Pinpoint the cell where the given text exists, returning its [X, Y] midpoint coordinate. 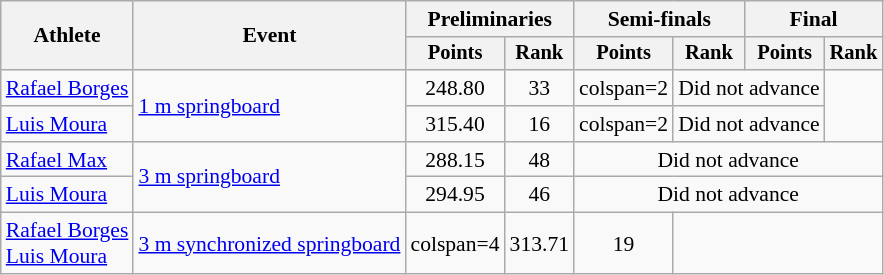
Semi-finals [660, 19]
Rafael Borges [68, 88]
Event [269, 36]
Rafael Max [68, 160]
Athlete [68, 36]
colspan=4 [454, 244]
Preliminaries [490, 19]
19 [624, 244]
3 m springboard [269, 178]
48 [540, 160]
1 m springboard [269, 106]
3 m synchronized springboard [269, 244]
294.95 [454, 195]
Rafael Borges Luis Moura [68, 244]
315.40 [454, 124]
33 [540, 88]
288.15 [454, 160]
16 [540, 124]
46 [540, 195]
248.80 [454, 88]
Final [814, 19]
313.71 [540, 244]
